For the text-containing cell, return its midpoint in (x, y) coordinate format. 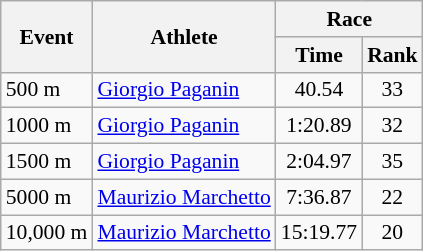
5000 m (47, 197)
1:20.89 (319, 126)
Rank (392, 55)
1000 m (47, 126)
22 (392, 197)
2:04.97 (319, 162)
35 (392, 162)
500 m (47, 90)
40.54 (319, 90)
Race (350, 19)
1500 m (47, 162)
33 (392, 90)
7:36.87 (319, 197)
20 (392, 233)
Event (47, 36)
32 (392, 126)
15:19.77 (319, 233)
10,000 m (47, 233)
Athlete (184, 36)
Time (319, 55)
